Pinpoint the cell where the given text exists, returning its [X, Y] midpoint coordinate. 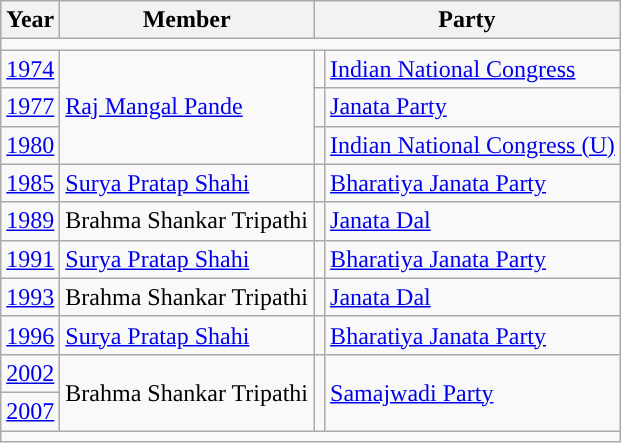
1977 [30, 107]
Indian National Congress (U) [473, 145]
2002 [30, 373]
1985 [30, 183]
1996 [30, 335]
Raj Mangal Pande [187, 107]
2007 [30, 411]
1989 [30, 221]
Samajwadi Party [473, 392]
1993 [30, 297]
1991 [30, 259]
Member [187, 20]
Janata Party [473, 107]
Indian National Congress [473, 69]
1974 [30, 69]
Year [30, 20]
1980 [30, 145]
Party [468, 20]
